Identify which cell holds the provided text, then report its [X, Y] central coordinate. 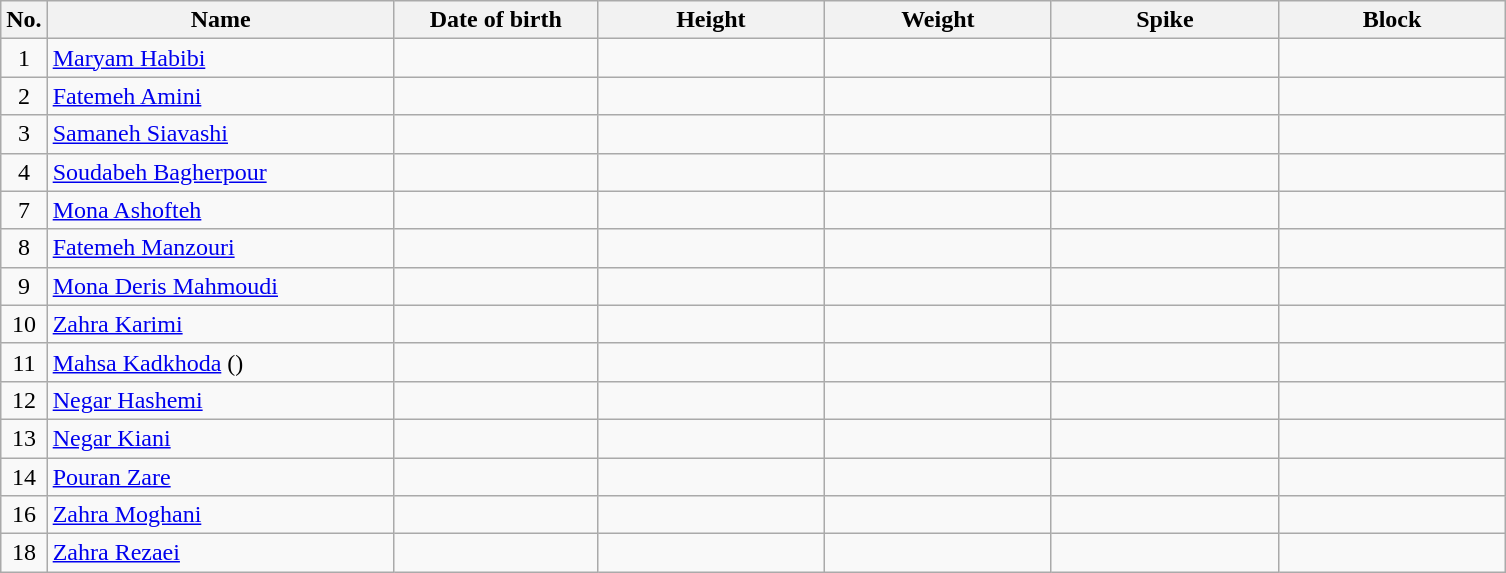
Height [710, 20]
Negar Hashemi [220, 400]
9 [24, 286]
Spike [1164, 20]
Negar Kiani [220, 438]
Zahra Moghani [220, 515]
8 [24, 248]
Pouran Zare [220, 477]
18 [24, 553]
7 [24, 210]
Zahra Rezaei [220, 553]
16 [24, 515]
Block [1392, 20]
Mahsa Kadkhoda () [220, 362]
No. [24, 20]
Weight [938, 20]
Zahra Karimi [220, 324]
11 [24, 362]
Date of birth [496, 20]
1 [24, 58]
3 [24, 134]
4 [24, 172]
Soudabeh Bagherpour [220, 172]
Maryam Habibi [220, 58]
Mona Ashofteh [220, 210]
14 [24, 477]
Name [220, 20]
13 [24, 438]
Samaneh Siavashi [220, 134]
Mona Deris Mahmoudi [220, 286]
12 [24, 400]
10 [24, 324]
Fatemeh Manzouri [220, 248]
Fatemeh Amini [220, 96]
2 [24, 96]
